Detect which cell encompasses the target text, then output its (X, Y) center coordinate. 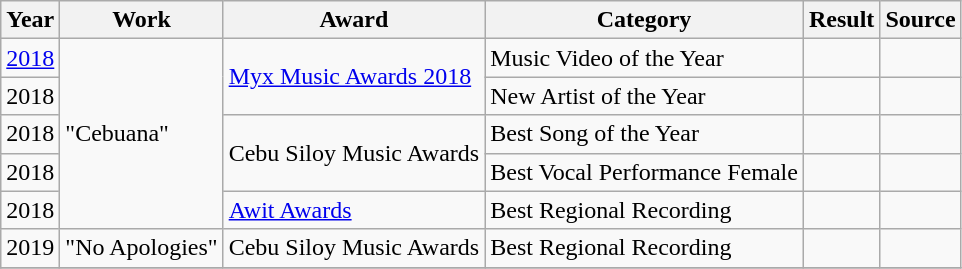
Best Song of the Year (644, 134)
2019 (30, 248)
Best Vocal Performance Female (644, 172)
Music Video of the Year (644, 58)
Myx Music Awards 2018 (354, 77)
Category (644, 20)
Award (354, 20)
Awit Awards (354, 210)
Year (30, 20)
Source (920, 20)
Result (841, 20)
New Artist of the Year (644, 96)
"No Apologies" (142, 248)
"Cebuana" (142, 134)
Work (142, 20)
